Pinpoint the cell where the given text exists, returning its [x, y] midpoint coordinate. 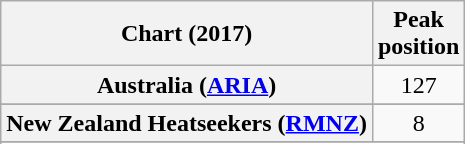
New Zealand Heatseekers (RMNZ) [187, 123]
Chart (2017) [187, 34]
8 [418, 123]
Peakposition [418, 34]
Australia (ARIA) [187, 85]
127 [418, 85]
